Pinpoint the cell where the given text exists, returning its [X, Y] midpoint coordinate. 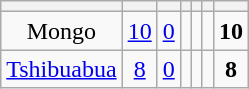
Tshibuabua [62, 69]
Mongo [62, 31]
